For the text-containing cell, return its midpoint in [X, Y] coordinate format. 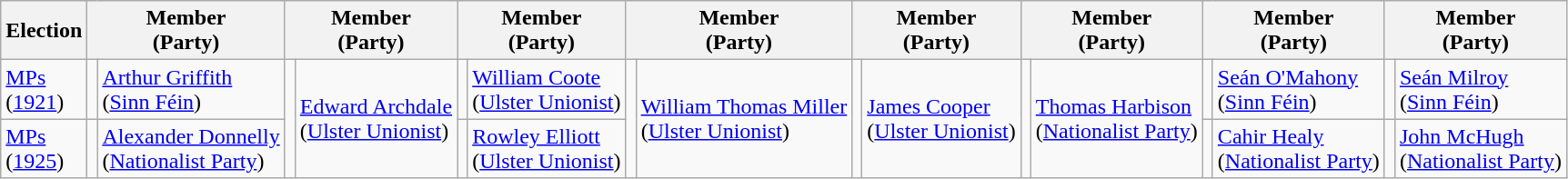
Edward Archdale (Ulster Unionist) [376, 119]
Rowley Elliott (Ulster Unionist) [547, 149]
William Thomas Miller (Ulster Unionist) [744, 119]
James Cooper (Ulster Unionist) [941, 119]
Thomas Harbison (Nationalist Party) [1117, 119]
Seán Milroy (Sinn Féin) [1481, 89]
Cahir Healy (Nationalist Party) [1299, 149]
Election [44, 31]
Alexander Donnelly (Nationalist Party) [191, 149]
John McHugh (Nationalist Party) [1481, 149]
Arthur Griffith (Sinn Féin) [191, 89]
Seán O'Mahony (Sinn Féin) [1299, 89]
MPs (1921) [44, 89]
MPs (1925) [44, 149]
William Coote (Ulster Unionist) [547, 89]
